From the cell containing the given text, extract its center point as [x, y] coordinate. 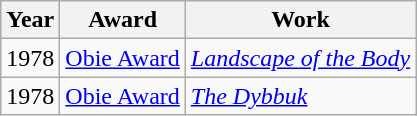
Work [300, 20]
Landscape of the Body [300, 58]
The Dybbuk [300, 96]
Year [30, 20]
Award [123, 20]
